Provide the [x, y] coordinate of the cell's center where the given text is located.  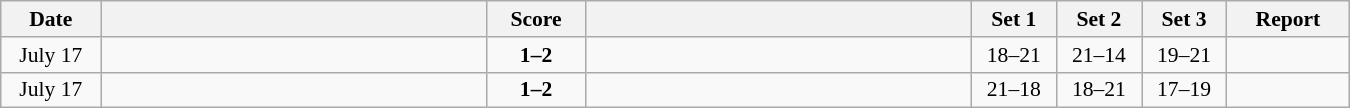
17–19 [1184, 90]
21–18 [1014, 90]
Set 3 [1184, 19]
Set 1 [1014, 19]
Score [536, 19]
19–21 [1184, 55]
21–14 [1098, 55]
Date [51, 19]
Set 2 [1098, 19]
Report [1288, 19]
